From the cell containing the given text, extract its center point as [X, Y] coordinate. 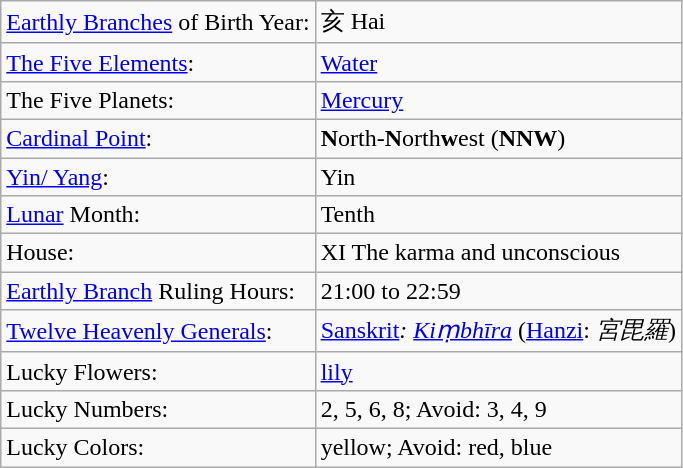
21:00 to 22:59 [498, 291]
Yin [498, 177]
亥 Hai [498, 22]
North-Northwest (NNW) [498, 138]
Twelve Heavenly Generals: [158, 332]
Earthly Branch Ruling Hours: [158, 291]
Water [498, 62]
Lucky Colors: [158, 447]
Sanskrit: Kiṃbhīra (Hanzi: 宮毘羅) [498, 332]
Lucky Flowers: [158, 371]
The Five Planets: [158, 100]
The Five Elements: [158, 62]
Mercury [498, 100]
Lucky Numbers: [158, 409]
Lunar Month: [158, 215]
2, 5, 6, 8; Avoid: 3, 4, 9 [498, 409]
XI The karma and unconscious [498, 253]
lily [498, 371]
Earthly Branches of Birth Year: [158, 22]
Cardinal Point: [158, 138]
yellow; Avoid: red, blue [498, 447]
Tenth [498, 215]
House: [158, 253]
Yin/ Yang: [158, 177]
